Output the [X, Y] coordinate of the center of the cell containing the given text.  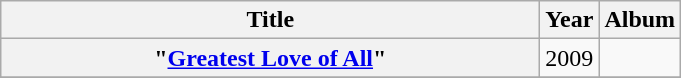
Year [570, 20]
Album [640, 20]
2009 [570, 58]
Title [270, 20]
"Greatest Love of All" [270, 58]
